Search for the cell housing the specified text and yield its (x, y) center coordinate. 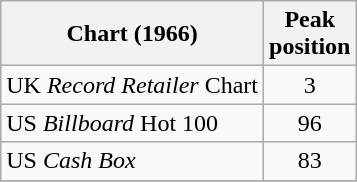
96 (310, 123)
UK Record Retailer Chart (132, 85)
US Billboard Hot 100 (132, 123)
Chart (1966) (132, 34)
US Cash Box (132, 161)
3 (310, 85)
83 (310, 161)
Peakposition (310, 34)
